Search for the cell housing the specified text and yield its [X, Y] center coordinate. 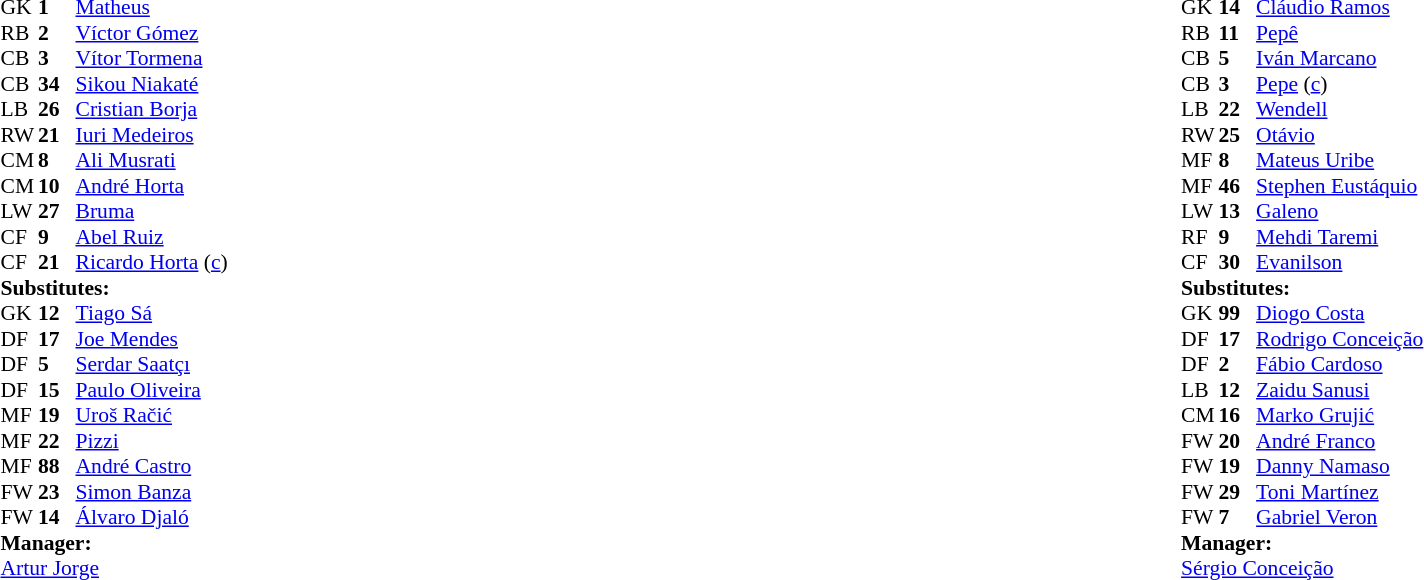
Pizzi [188, 441]
André Castro [188, 467]
Ricardo Horta (c) [188, 263]
7 [1238, 517]
Víctor Gómez [188, 33]
Manager: [150, 543]
16 [1238, 415]
Tiago Sá [188, 313]
11 [1238, 33]
14 [57, 517]
Iuri Medeiros [188, 135]
Joe Mendes [188, 339]
20 [1238, 441]
Sikou Niakaté [188, 84]
26 [57, 109]
RF [1200, 237]
27 [57, 211]
Ali Musrati [188, 161]
15 [57, 390]
Substitutes: [150, 288]
46 [1238, 186]
34 [57, 84]
30 [1238, 263]
Bruma [188, 211]
Álvaro Djaló [188, 517]
Serdar Saatçı [188, 365]
Simon Banza [188, 492]
13 [1238, 211]
André Horta [188, 186]
Uroš Račić [188, 415]
88 [57, 467]
23 [57, 492]
Abel Ruiz [188, 237]
Paulo Oliveira [188, 390]
10 [57, 186]
Cristian Borja [188, 109]
99 [1238, 313]
Vítor Tormena [188, 59]
29 [1238, 492]
25 [1238, 135]
